Detect which cell encompasses the target text, then output its [x, y] center coordinate. 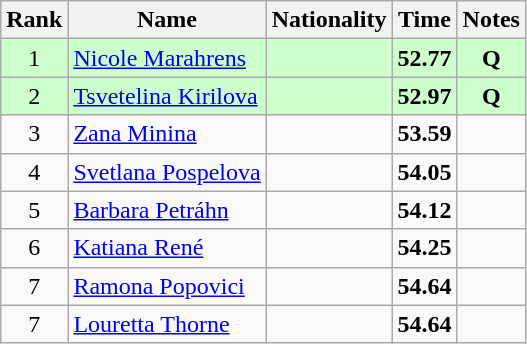
Zana Minina [167, 134]
1 [34, 58]
6 [34, 248]
Name [167, 20]
54.25 [424, 248]
Rank [34, 20]
4 [34, 172]
54.12 [424, 210]
Ramona Popovici [167, 286]
54.05 [424, 172]
Notes [491, 20]
Katiana René [167, 248]
53.59 [424, 134]
Time [424, 20]
Tsvetelina Kirilova [167, 96]
Svetlana Pospelova [167, 172]
5 [34, 210]
Louretta Thorne [167, 324]
2 [34, 96]
Barbara Petráhn [167, 210]
Nicole Marahrens [167, 58]
Nationality [329, 20]
52.77 [424, 58]
3 [34, 134]
52.97 [424, 96]
